Scan for the cell matching the given text and deliver its (X, Y) coordinate at center. 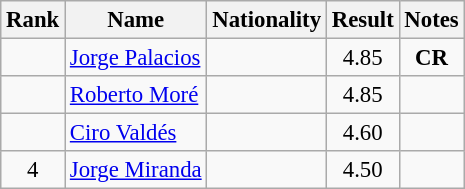
Jorge Palacios (136, 58)
CR (432, 58)
Roberto Moré (136, 95)
Name (136, 20)
4.50 (362, 170)
Result (362, 20)
Jorge Miranda (136, 170)
Notes (432, 20)
4.60 (362, 133)
Rank (33, 20)
Nationality (266, 20)
Ciro Valdés (136, 133)
4 (33, 170)
